Scan for the cell matching the given text and deliver its [x, y] coordinate at center. 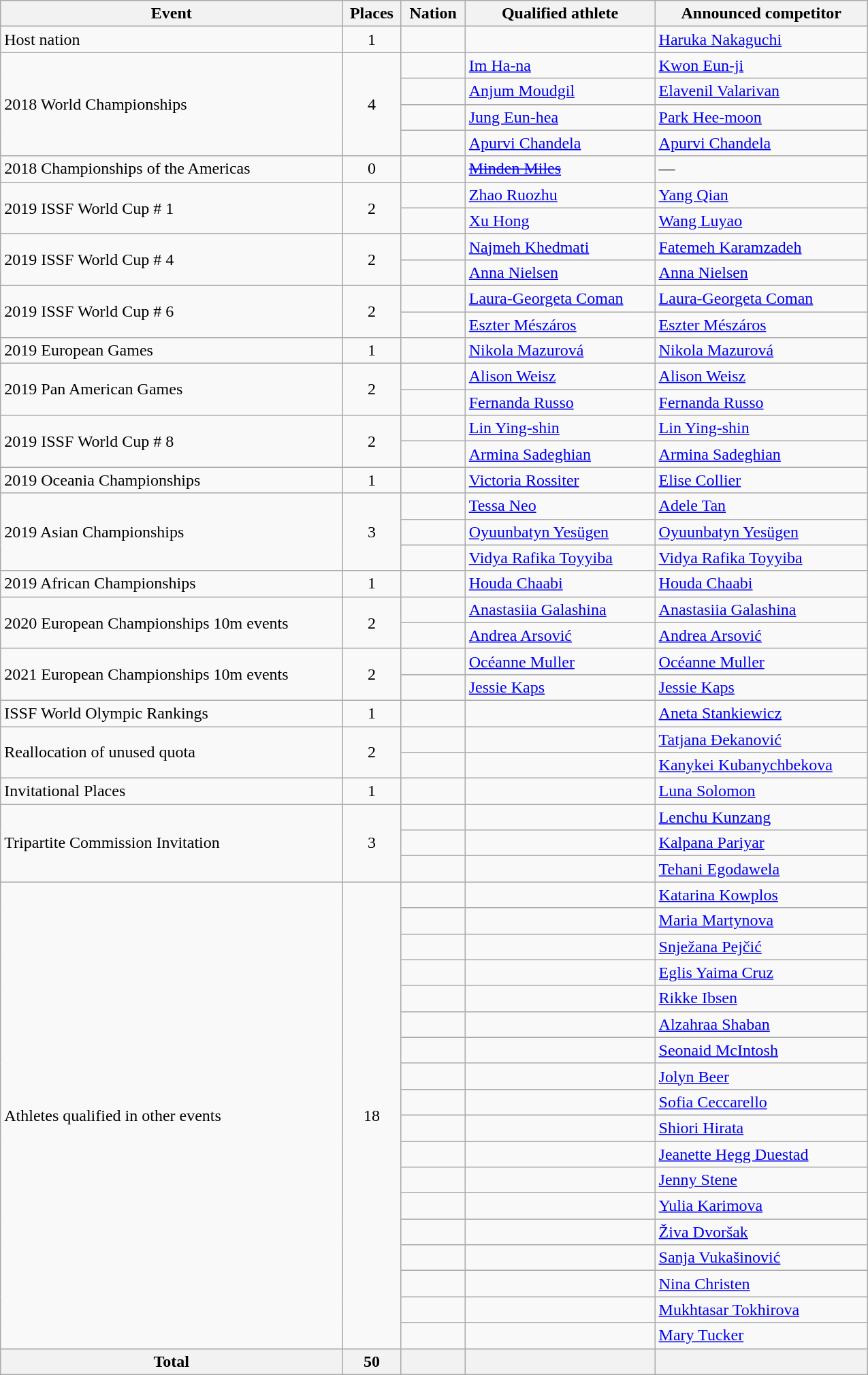
2019 Oceania Championships [172, 480]
2020 European Championships 10m events [172, 622]
4 [372, 104]
0 [372, 169]
Snježana Pejčić [761, 947]
Reallocation of unused quota [172, 752]
Anjum Moudgil [560, 91]
Announced competitor [761, 14]
Mary Tucker [761, 1336]
Kwon Eun-ji [761, 65]
Nina Christen [761, 1284]
2019 ISSF World Cup # 8 [172, 441]
Haruka Nakaguchi [761, 39]
Seonaid McIntosh [761, 1050]
Kalpana Pariyar [761, 843]
2019 Asian Championships [172, 532]
Fatemeh Karamzadeh [761, 247]
Wang Luyao [761, 221]
18 [372, 1116]
Aneta Stankiewicz [761, 713]
Najmeh Khedmati [560, 247]
— [761, 169]
Shiori Hirata [761, 1128]
Lenchu Kunzang [761, 817]
Im Ha-na [560, 65]
Mukhtasar Tokhirova [761, 1310]
Minden Miles [560, 169]
Yulia Karimova [761, 1206]
2019 Pan American Games [172, 390]
2021 European Championships 10m events [172, 674]
Total [172, 1361]
2019 ISSF World Cup # 4 [172, 259]
Zhao Ruozhu [560, 195]
2019 African Championships [172, 584]
Places [372, 14]
Živa Dvoršak [761, 1232]
2018 World Championships [172, 104]
Elise Collier [761, 480]
Jenny Stene [761, 1180]
Invitational Places [172, 791]
ISSF World Olympic Rankings [172, 713]
50 [372, 1361]
Victoria Rossiter [560, 480]
Elavenil Valarivan [761, 91]
Event [172, 14]
Sanja Vukašinović [761, 1258]
Jung Eun-hea [560, 117]
Tehani Egodawela [761, 869]
Maria Martynova [761, 921]
Yang Qian [761, 195]
Athletes qualified in other events [172, 1116]
Sofia Ceccarello [761, 1102]
Nation [433, 14]
Eglis Yaima Cruz [761, 973]
Jeanette Hegg Duestad [761, 1154]
Host nation [172, 39]
2019 ISSF World Cup # 1 [172, 208]
Katarina Kowplos [761, 895]
Rikke Ibsen [761, 998]
2019 European Games [172, 351]
Xu Hong [560, 221]
2019 ISSF World Cup # 6 [172, 311]
Tessa Neo [560, 506]
Qualified athlete [560, 14]
Jolyn Beer [761, 1076]
Adele Tan [761, 506]
Tripartite Commission Invitation [172, 843]
2018 Championships of the Americas [172, 169]
Luna Solomon [761, 791]
Kanykei Kubanychbekova [761, 765]
Park Hee-moon [761, 117]
Tatjana Đekanović [761, 739]
Alzahraa Shaban [761, 1024]
